Provide the [x, y] coordinate of the cell's center where the given text is located.  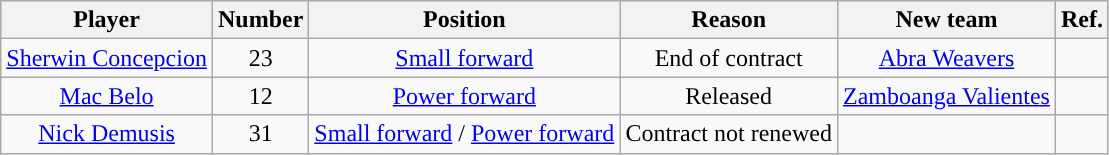
Sherwin Concepcion [107, 58]
End of contract [729, 58]
Position [464, 20]
Ref. [1082, 20]
Number [260, 20]
23 [260, 58]
Reason [729, 20]
31 [260, 134]
12 [260, 96]
New team [947, 20]
Nick Demusis [107, 134]
Power forward [464, 96]
Small forward [464, 58]
Contract not renewed [729, 134]
Player [107, 20]
Zamboanga Valientes [947, 96]
Released [729, 96]
Small forward / Power forward [464, 134]
Mac Belo [107, 96]
Abra Weavers [947, 58]
